Detect which cell encompasses the target text, then output its [x, y] center coordinate. 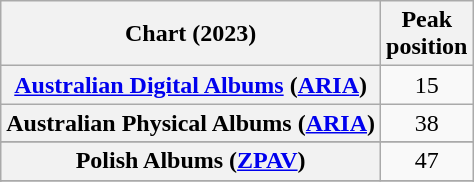
38 [427, 123]
15 [427, 85]
47 [427, 161]
Australian Physical Albums (ARIA) [191, 123]
Chart (2023) [191, 34]
Peakposition [427, 34]
Australian Digital Albums (ARIA) [191, 85]
Polish Albums (ZPAV) [191, 161]
